Pinpoint the cell where the given text exists, returning its [x, y] midpoint coordinate. 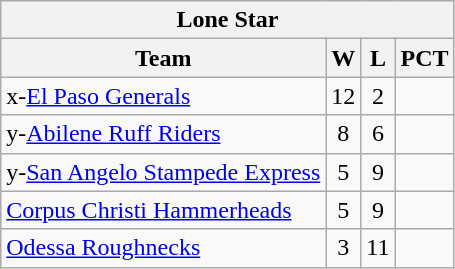
8 [344, 134]
W [344, 58]
12 [344, 96]
Corpus Christi Hammerheads [164, 210]
11 [378, 248]
L [378, 58]
PCT [424, 58]
6 [378, 134]
Lone Star [228, 20]
3 [344, 248]
y-San Angelo Stampede Express [164, 172]
y-Abilene Ruff Riders [164, 134]
Odessa Roughnecks [164, 248]
x-El Paso Generals [164, 96]
Team [164, 58]
2 [378, 96]
